Detect which cell encompasses the target text, then output its [x, y] center coordinate. 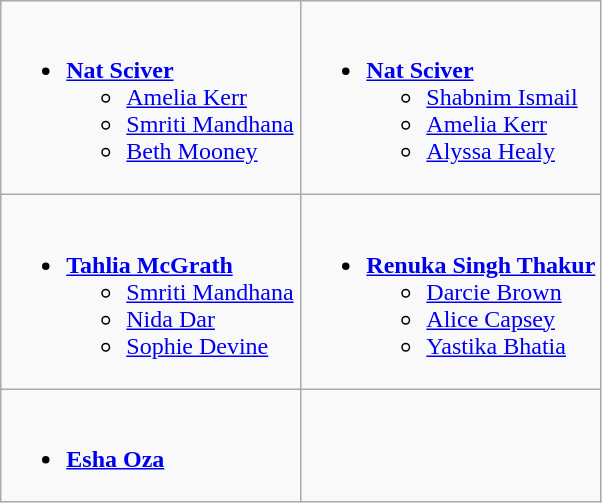
Renuka Singh Thakur Darcie Brown Alice Capsey Yastika Bhatia [451, 292]
Nat Sciver Amelia Kerr Smriti Mandhana Beth Mooney [151, 98]
Tahlia McGrath Smriti Mandhana Nida Dar Sophie Devine [151, 292]
Esha Oza [151, 446]
Nat Sciver Shabnim Ismail Amelia Kerr Alyssa Healy [451, 98]
